Find where the given text appears and provide that cell's center as [X, Y] coordinate. 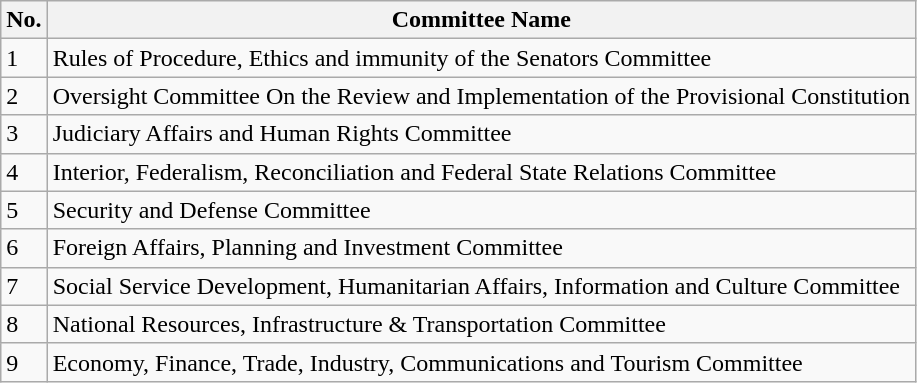
Security and Defense Committee [481, 210]
National Resources, Infrastructure & Transportation Committee [481, 324]
Judiciary Affairs and Human Rights Committee [481, 134]
4 [24, 172]
3 [24, 134]
2 [24, 96]
Social Service Development, Humanitarian Affairs, Information and Culture Committee [481, 286]
No. [24, 20]
5 [24, 210]
Interior, Federalism, Reconciliation and Federal State Relations Committee [481, 172]
8 [24, 324]
Committee Name [481, 20]
Rules of Procedure, Ethics and immunity of the Senators Committee [481, 58]
9 [24, 362]
Economy, Finance, Trade, Industry, Communications and Tourism Committee [481, 362]
6 [24, 248]
Foreign Affairs, Planning and Investment Committee [481, 248]
1 [24, 58]
7 [24, 286]
Oversight Committee On the Review and Implementation of the Provisional Constitution [481, 96]
